Extract the (X, Y) coordinate from the center of the cell holding the provided text.  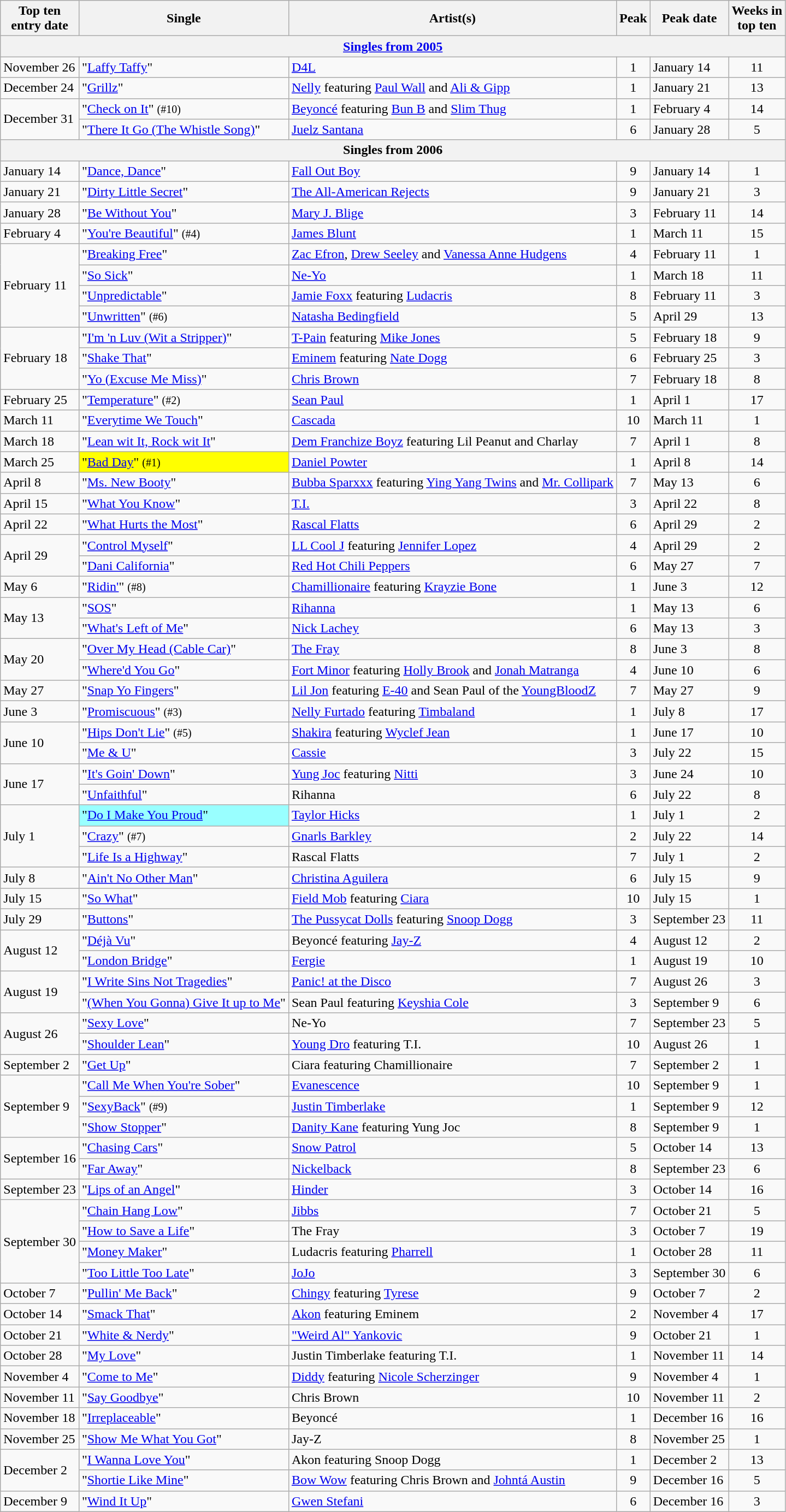
"Lean wit It, Rock wit It" (184, 441)
Gnarls Barkley (452, 836)
"It's Goin' Down" (184, 774)
"Lips of an Angel" (184, 1189)
"What You Know" (184, 503)
"Everytime We Touch" (184, 420)
"Wind It Up" (184, 1501)
Lil Jon featuring E-40 and Sean Paul of the YoungBloodZ (452, 691)
Chamillionaire featuring Krayzie Bone (452, 586)
"Where'd You Go" (184, 670)
March 25 (40, 462)
"Smack That" (184, 1314)
"What's Left of Me" (184, 628)
December 24 (40, 88)
Yung Joc featuring Nitti (452, 774)
Jay-Z (452, 1439)
"Show Me What You Got" (184, 1439)
December 31 (40, 119)
"Say Goodbye" (184, 1397)
"Ain't No Other Man" (184, 877)
"Shortie Like Mine" (184, 1480)
July 29 (40, 919)
Gwen Stefani (452, 1501)
Natasha Bedingfield (452, 317)
"Ridin'" (#8) (184, 586)
"Pullin' Me Back" (184, 1294)
"Check on It" (#10) (184, 109)
Artist(s) (452, 19)
"Buttons" (184, 919)
Fergie (452, 961)
Nelly Furtado featuring Timbaland (452, 711)
"So What" (184, 898)
"Money Maker" (184, 1252)
Nickelback (452, 1169)
T-Pain featuring Mike Jones (452, 337)
June 24 (689, 774)
"Dirty Little Secret" (184, 192)
Diddy featuring Nicole Scherzinger (452, 1377)
"I'm 'n Luv (Wit a Stripper)" (184, 337)
"Me & U" (184, 753)
Red Hot Chili Peppers (452, 566)
"What Hurts the Most" (184, 524)
"Ms. New Booty" (184, 483)
"Be Without You" (184, 212)
"Far Away" (184, 1169)
Daniel Powter (452, 462)
"I Write Sins Not Tragedies" (184, 982)
Top tenentry date (40, 19)
"White & Nerdy" (184, 1335)
Evanescence (452, 1086)
The All-American Rejects (452, 192)
Mary J. Blige (452, 212)
Weeks intop ten (757, 19)
"Do I Make You Proud" (184, 815)
"Breaking Free" (184, 254)
Jibbs (452, 1210)
"Weird Al" Yankovic (452, 1335)
Ludacris featuring Pharrell (452, 1252)
Justin Timberlake (452, 1106)
"Get Up" (184, 1065)
"Hips Don't Lie" (#5) (184, 732)
"I Wanna Love You" (184, 1460)
Sean Paul (452, 400)
"SexyBack" (#9) (184, 1106)
"Shoulder Lean" (184, 1044)
November 18 (40, 1418)
"Crazy" (#7) (184, 836)
"You're Beautiful" (#4) (184, 233)
JoJo (452, 1273)
"Shake That" (184, 358)
Zac Efron, Drew Seeley and Vanessa Anne Hudgens (452, 254)
"Grillz" (184, 88)
"Yo (Excuse Me Miss)" (184, 379)
May 20 (40, 660)
Jamie Foxx featuring Ludacris (452, 296)
Nelly featuring Paul Wall and Ali & Gipp (452, 88)
Young Dro featuring T.I. (452, 1044)
Akon featuring Eminem (452, 1314)
"Too Little Too Late" (184, 1273)
"Sexy Love" (184, 1023)
Sean Paul featuring Keyshia Cole (452, 1003)
Danity Kane featuring Yung Joc (452, 1127)
Shakira featuring Wyclef Jean (452, 732)
"London Bridge" (184, 961)
"Snap Yo Fingers" (184, 691)
LL Cool J featuring Jennifer Lopez (452, 545)
Akon featuring Snoop Dogg (452, 1460)
Fall Out Boy (452, 171)
Ciara featuring Chamillionaire (452, 1065)
Nick Lachey (452, 628)
Field Mob featuring Ciara (452, 898)
"Dani California" (184, 566)
April 15 (40, 503)
"Dance, Dance" (184, 171)
Hinder (452, 1189)
Single (184, 19)
The Pussycat Dolls featuring Snoop Dogg (452, 919)
Juelz Santana (452, 129)
Beyoncé (452, 1418)
Singles from 2006 (393, 150)
Fort Minor featuring Holly Brook and Jonah Matranga (452, 670)
Cascada (452, 420)
"Control Myself" (184, 545)
Cassie (452, 753)
Snow Patrol (452, 1148)
Eminem featuring Nate Dogg (452, 358)
Beyoncé featuring Bun B and Slim Thug (452, 109)
"Unfaithful" (184, 794)
"Unwritten" (#6) (184, 317)
"Laffy Taffy" (184, 67)
"My Love" (184, 1356)
"Unpredictable" (184, 296)
December 9 (40, 1501)
"Show Stopper" (184, 1127)
"Promiscuous" (#3) (184, 711)
Beyoncé featuring Jay-Z (452, 940)
"Call Me When You're Sober" (184, 1086)
Christina Aguilera (452, 877)
"Over My Head (Cable Car)" (184, 649)
Taylor Hicks (452, 815)
Panic! at the Disco (452, 982)
Peak (633, 19)
"There It Go (The Whistle Song)" (184, 129)
November 26 (40, 67)
"Bad Day" (#1) (184, 462)
September 16 (40, 1158)
"Irreplaceable" (184, 1418)
"Chain Hang Low" (184, 1210)
"Déjà Vu" (184, 940)
Dem Franchize Boyz featuring Lil Peanut and Charlay (452, 441)
"(When You Gonna) Give It up to Me" (184, 1003)
"Come to Me" (184, 1377)
Bow Wow featuring Chris Brown and Johntá Austin (452, 1480)
May 6 (40, 586)
Chingy featuring Tyrese (452, 1294)
"Life Is a Highway" (184, 857)
T.I. (452, 503)
"So Sick" (184, 275)
Peak date (689, 19)
"SOS" (184, 608)
19 (757, 1231)
"Chasing Cars" (184, 1148)
"Temperature" (#2) (184, 400)
Bubba Sparxxx featuring Ying Yang Twins and Mr. Collipark (452, 483)
"How to Save a Life" (184, 1231)
D4L (452, 67)
James Blunt (452, 233)
Justin Timberlake featuring T.I. (452, 1356)
Singles from 2005 (393, 46)
